Scan for the cell matching the given text and deliver its (x, y) coordinate at center. 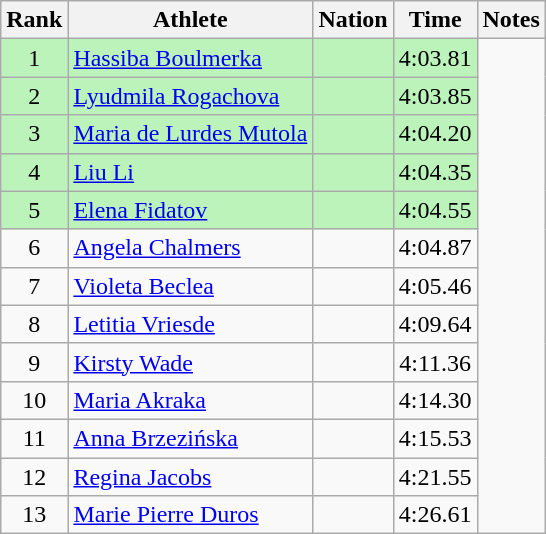
Rank (34, 20)
Maria Akraka (190, 400)
1 (34, 58)
9 (34, 362)
Liu Li (190, 172)
Lyudmila Rogachova (190, 96)
10 (34, 400)
5 (34, 210)
4:04.55 (435, 210)
Letitia Vriesde (190, 324)
4:09.64 (435, 324)
Violeta Beclea (190, 286)
4:03.81 (435, 58)
4:04.87 (435, 248)
Kirsty Wade (190, 362)
13 (34, 515)
4:21.55 (435, 477)
4:26.61 (435, 515)
6 (34, 248)
Nation (353, 20)
Hassiba Boulmerka (190, 58)
4:03.85 (435, 96)
Regina Jacobs (190, 477)
Athlete (190, 20)
Angela Chalmers (190, 248)
Anna Brzezińska (190, 438)
Time (435, 20)
12 (34, 477)
4 (34, 172)
4:05.46 (435, 286)
Elena Fidatov (190, 210)
4:04.20 (435, 134)
3 (34, 134)
4:04.35 (435, 172)
4:11.36 (435, 362)
Notes (511, 20)
4:15.53 (435, 438)
2 (34, 96)
4:14.30 (435, 400)
Maria de Lurdes Mutola (190, 134)
8 (34, 324)
Marie Pierre Duros (190, 515)
11 (34, 438)
7 (34, 286)
